Extract the (x, y) coordinate from the center of the cell holding the provided text.  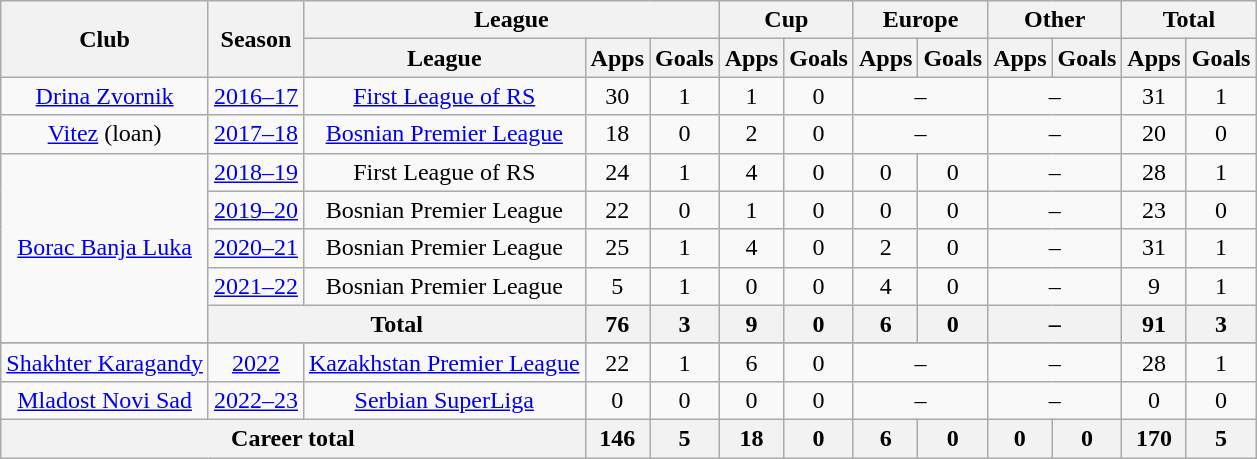
170 (1154, 438)
30 (617, 96)
20 (1154, 134)
Club (105, 39)
2017–18 (256, 134)
91 (1154, 324)
Vitez (loan) (105, 134)
23 (1154, 210)
Career total (293, 438)
76 (617, 324)
Mladost Novi Sad (105, 400)
Europe (920, 20)
25 (617, 248)
Season (256, 39)
Other (1055, 20)
2022–23 (256, 400)
Borac Banja Luka (105, 248)
Cup (786, 20)
2016–17 (256, 96)
2019–20 (256, 210)
Serbian SuperLiga (444, 400)
146 (617, 438)
2020–21 (256, 248)
Shakhter Karagandy (105, 362)
2021–22 (256, 286)
2022 (256, 362)
Kazakhstan Premier League (444, 362)
2018–19 (256, 172)
Drina Zvornik (105, 96)
24 (617, 172)
